Search for the cell housing the specified text and yield its (X, Y) center coordinate. 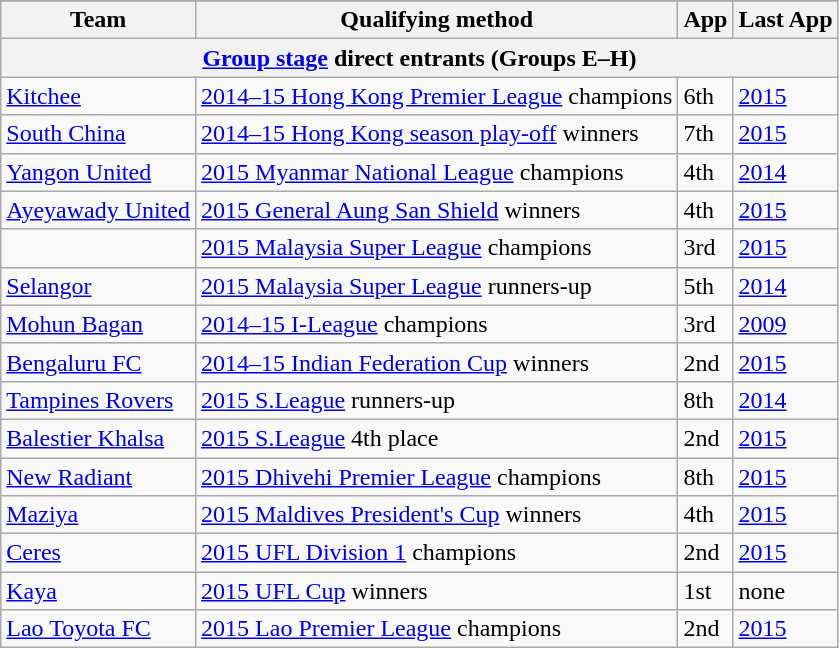
Maziya (98, 515)
App (706, 20)
2015 Lao Premier League champions (437, 629)
2015 Maldives President's Cup winners (437, 515)
2015 UFL Division 1 champions (437, 553)
2015 S.League 4th place (437, 438)
Balestier Khalsa (98, 438)
South China (98, 134)
6th (706, 96)
2015 Malaysia Super League runners-up (437, 286)
2014–15 Indian Federation Cup winners (437, 362)
2015 UFL Cup winners (437, 591)
2009 (786, 324)
Ceres (98, 553)
2014–15 Hong Kong season play-off winners (437, 134)
Team (98, 20)
2015 Dhivehi Premier League champions (437, 477)
Last App (786, 20)
2015 Malaysia Super League champions (437, 248)
Kitchee (98, 96)
2015 S.League runners-up (437, 400)
2014–15 Hong Kong Premier League champions (437, 96)
Kaya (98, 591)
2014–15 I-League champions (437, 324)
Lao Toyota FC (98, 629)
Bengaluru FC (98, 362)
Tampines Rovers (98, 400)
New Radiant (98, 477)
none (786, 591)
Yangon United (98, 172)
1st (706, 591)
Group stage direct entrants (Groups E–H) (420, 58)
5th (706, 286)
Selangor (98, 286)
Ayeyawady United (98, 210)
Mohun Bagan (98, 324)
Qualifying method (437, 20)
2015 Myanmar National League champions (437, 172)
2015 General Aung San Shield winners (437, 210)
7th (706, 134)
